Return (X, Y) of the center of cell containing provided text 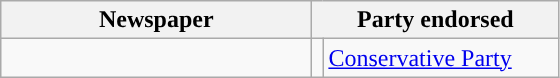
Conservative Party (441, 58)
Newspaper (156, 20)
Party endorsed (436, 20)
